Return the [X, Y] coordinate for the center point of the cell that contains the specified text.  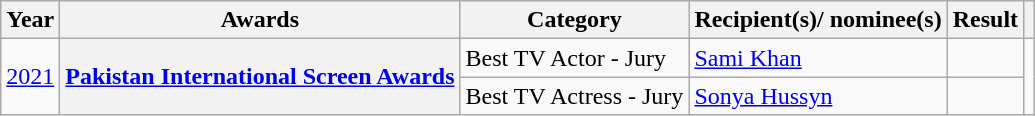
2021 [30, 77]
Best TV Actor - Jury [574, 58]
Year [30, 20]
Sonya Hussyn [818, 96]
Sami Khan [818, 58]
Recipient(s)/ nominee(s) [818, 20]
Pakistan International Screen Awards [260, 77]
Category [574, 20]
Best TV Actress - Jury [574, 96]
Result [985, 20]
Awards [260, 20]
